Locate the cell with the specified text and output its (x, y) center coordinate. 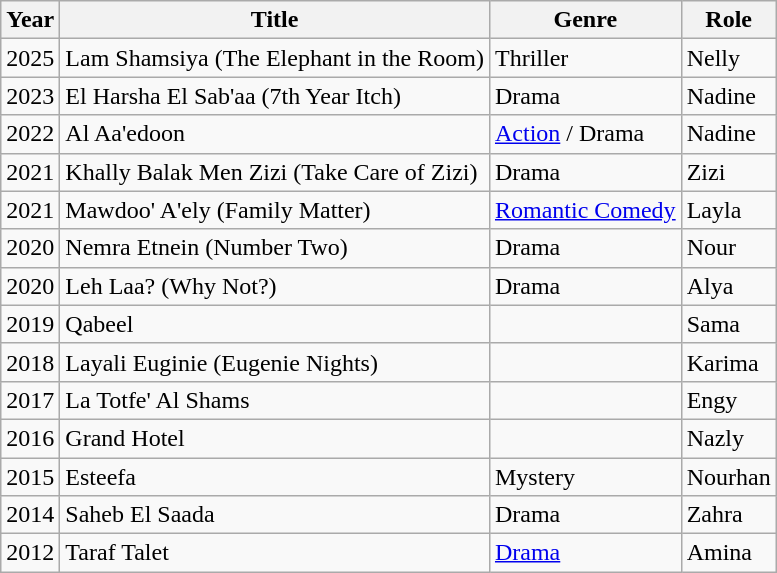
Zizi (728, 172)
Layla (728, 210)
2025 (30, 58)
2015 (30, 477)
Zahra (728, 515)
Nour (728, 248)
2014 (30, 515)
Al Aa'edoon (275, 134)
Genre (585, 20)
Year (30, 20)
2012 (30, 553)
Nazly (728, 438)
Role (728, 20)
Nelly (728, 58)
Taraf Talet (275, 553)
Lam Shamsiya (The Elephant in the Room) (275, 58)
Action / Drama (585, 134)
Nourhan (728, 477)
Thriller (585, 58)
Saheb El Saada (275, 515)
Title (275, 20)
Grand Hotel (275, 438)
Khally Balak Men Zizi (Take Care of Zizi) (275, 172)
2017 (30, 400)
2018 (30, 362)
Engy (728, 400)
Romantic Comedy (585, 210)
Esteefa (275, 477)
Nemra Etnein (Number Two) (275, 248)
La Totfe' Al Shams (275, 400)
Mawdoo' A'ely (Family Matter) (275, 210)
2016 (30, 438)
Alya (728, 286)
Layali Euginie (Eugenie Nights) (275, 362)
Karima (728, 362)
2023 (30, 96)
El Harsha El Sab'aa (7th Year Itch) (275, 96)
Qabeel (275, 324)
2022 (30, 134)
Amina (728, 553)
2019 (30, 324)
Leh Laa? (Why Not?) (275, 286)
Sama (728, 324)
Mystery (585, 477)
